Find where the given text appears and provide that cell's center as [X, Y] coordinate. 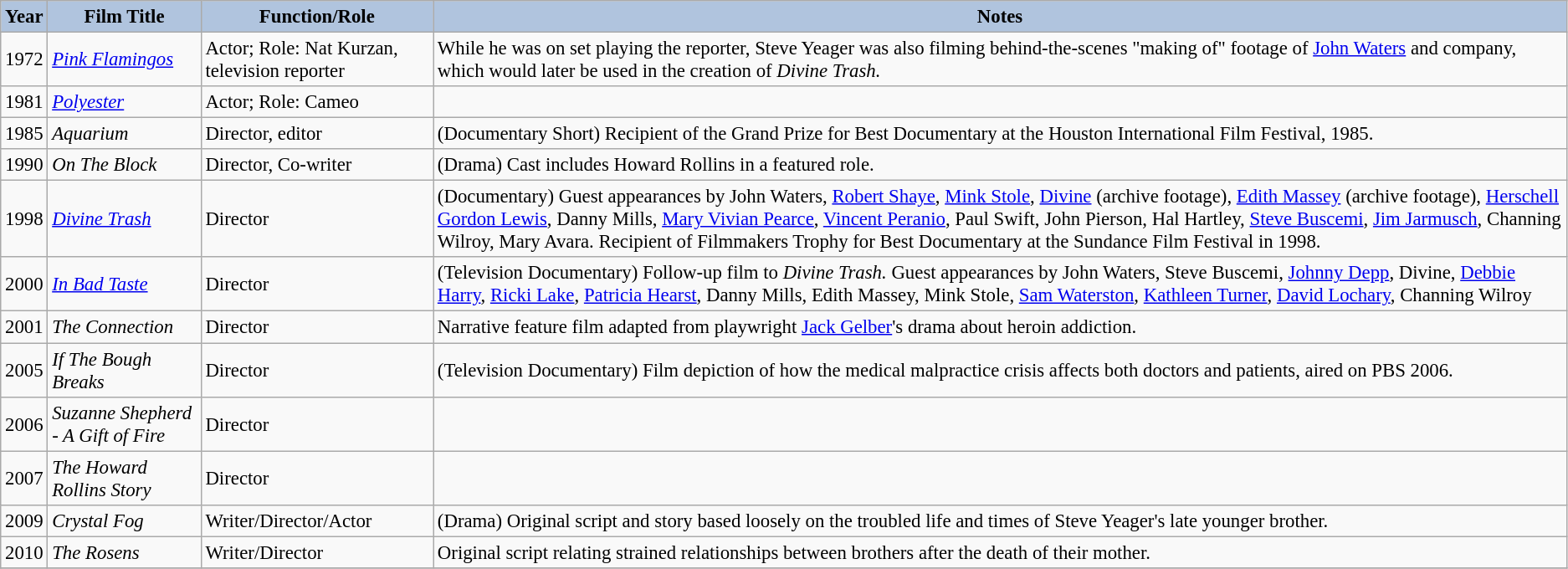
Actor; Role: Cameo [316, 102]
Pink Flamingos [124, 60]
1998 [24, 219]
1990 [24, 165]
1981 [24, 102]
2006 [24, 423]
(Television Documentary) Film depiction of how the medical malpractice crisis affects both doctors and patients, aired on PBS 2006. [1001, 370]
Year [24, 17]
Crystal Fog [124, 520]
2007 [24, 479]
Notes [1001, 17]
(Drama) Cast includes Howard Rollins in a featured role. [1001, 165]
Writer/Director [316, 552]
In Bad Taste [124, 284]
Director, Co-writer [316, 165]
Suzanne Shepherd - A Gift of Fire [124, 423]
Original script relating strained relationships between brothers after the death of their mother. [1001, 552]
Function/Role [316, 17]
Aquarium [124, 134]
2010 [24, 552]
Polyester [124, 102]
Writer/Director/Actor [316, 520]
(Documentary Short) Recipient of the Grand Prize for Best Documentary at the Houston International Film Festival, 1985. [1001, 134]
Film Title [124, 17]
(Drama) Original script and story based loosely on the troubled life and times of Steve Yeager's late younger brother. [1001, 520]
The Howard Rollins Story [124, 479]
1972 [24, 60]
The Connection [124, 327]
Director, editor [316, 134]
2009 [24, 520]
1985 [24, 134]
Actor; Role: Nat Kurzan, television reporter [316, 60]
Divine Trash [124, 219]
Narrative feature film adapted from playwright Jack Gelber's drama about heroin addiction. [1001, 327]
2000 [24, 284]
On The Block [124, 165]
If The Bough Breaks [124, 370]
2001 [24, 327]
2005 [24, 370]
The Rosens [124, 552]
